Locate the cell with the specified text and output its [X, Y] center coordinate. 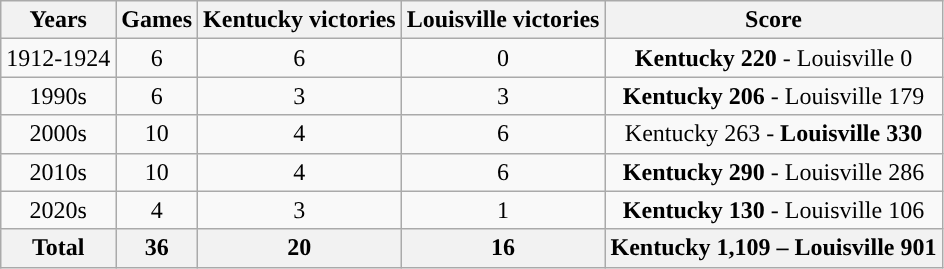
Kentucky 290 - Louisville 286 [774, 172]
1990s [58, 96]
2000s [58, 134]
Games [157, 20]
1 [503, 210]
0 [503, 58]
Kentucky 1,109 – Louisville 901 [774, 248]
Years [58, 20]
2020s [58, 210]
Total [58, 248]
Louisville victories [503, 20]
2010s [58, 172]
Kentucky 263 - Louisville 330 [774, 134]
1912-1924 [58, 58]
Kentucky 130 - Louisville 106 [774, 210]
36 [157, 248]
Kentucky 220 - Louisville 0 [774, 58]
Kentucky 206 - Louisville 179 [774, 96]
20 [300, 248]
16 [503, 248]
Score [774, 20]
Kentucky victories [300, 20]
